Determine the [x, y] coordinate at the center of the cell enclosing the given text.  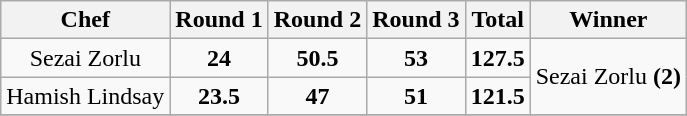
24 [219, 58]
Sezai Zorlu [86, 58]
53 [416, 58]
Round 2 [317, 20]
47 [317, 96]
Hamish Lindsay [86, 96]
Chef [86, 20]
50.5 [317, 58]
Sezai Zorlu (2) [608, 77]
Round 3 [416, 20]
23.5 [219, 96]
Total [498, 20]
51 [416, 96]
121.5 [498, 96]
127.5 [498, 58]
Round 1 [219, 20]
Winner [608, 20]
